For the text-containing cell, return its midpoint in (x, y) coordinate format. 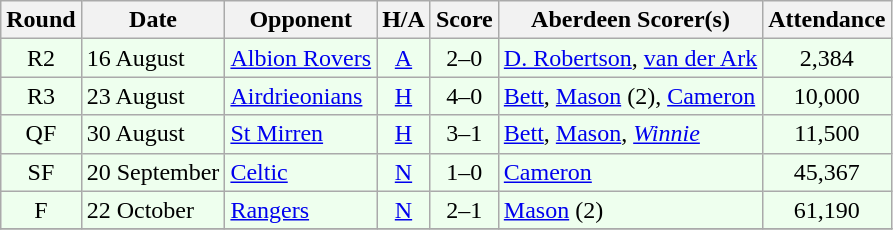
61,190 (827, 210)
H/A (404, 20)
Bett, Mason (2), Cameron (630, 96)
Rangers (301, 210)
Opponent (301, 20)
45,367 (827, 172)
R3 (41, 96)
23 August (153, 96)
4–0 (464, 96)
Round (41, 20)
22 October (153, 210)
Airdrieonians (301, 96)
St Mirren (301, 134)
Bett, Mason, Winnie (630, 134)
QF (41, 134)
Date (153, 20)
10,000 (827, 96)
2–1 (464, 210)
F (41, 210)
30 August (153, 134)
R2 (41, 58)
Albion Rovers (301, 58)
Mason (2) (630, 210)
11,500 (827, 134)
2–0 (464, 58)
16 August (153, 58)
1–0 (464, 172)
D. Robertson, van der Ark (630, 58)
3–1 (464, 134)
Score (464, 20)
2,384 (827, 58)
Attendance (827, 20)
20 September (153, 172)
SF (41, 172)
Aberdeen Scorer(s) (630, 20)
Cameron (630, 172)
Celtic (301, 172)
A (404, 58)
